From the cell containing the given text, extract its center point as (x, y) coordinate. 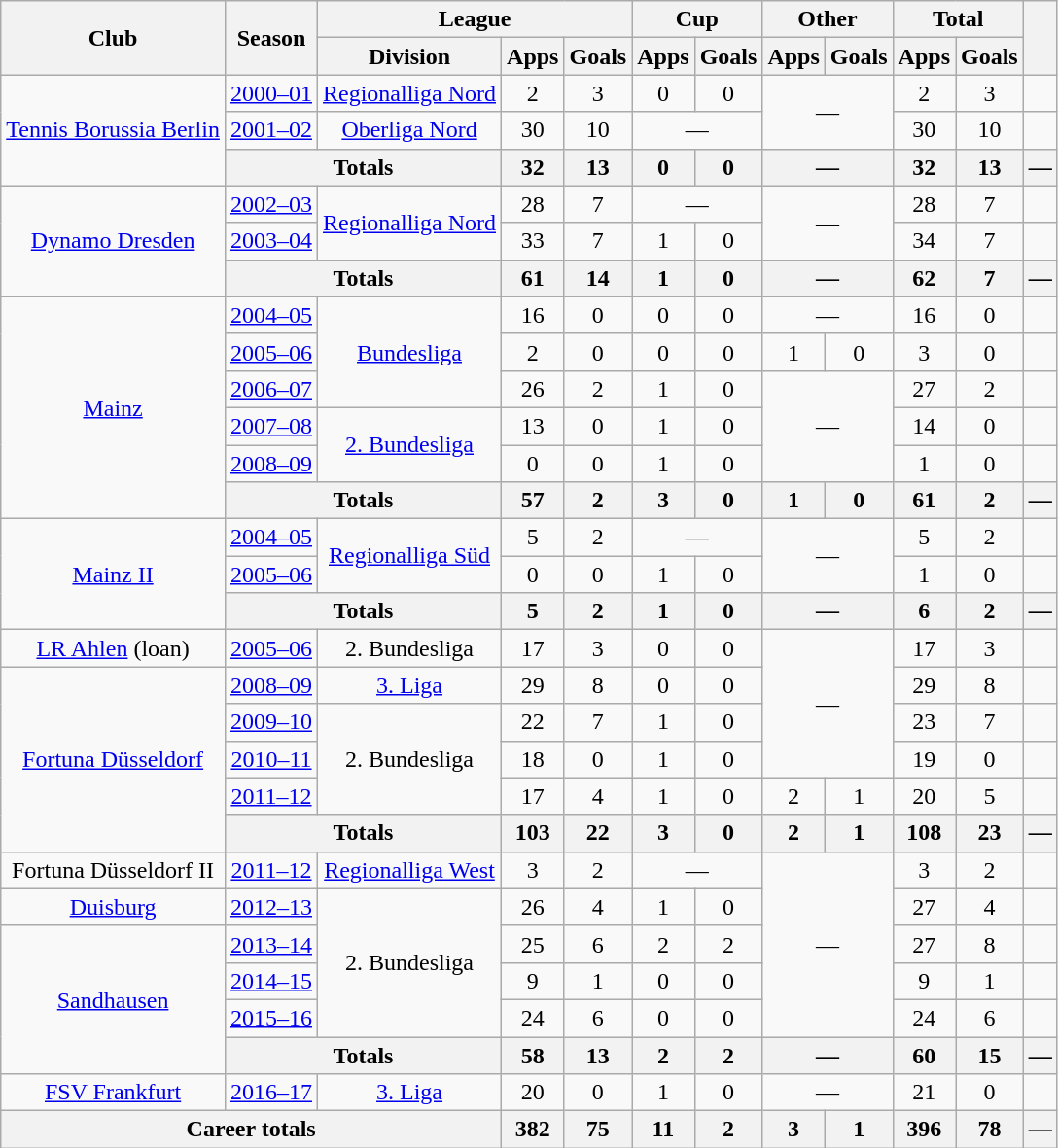
Oberliga Nord (410, 130)
58 (533, 1055)
2010–11 (270, 759)
2003–04 (270, 241)
11 (663, 1130)
15 (989, 1055)
33 (533, 241)
Mainz (113, 407)
2013–14 (270, 944)
2007–08 (270, 426)
Dynamo Dresden (113, 241)
2014–15 (270, 981)
108 (924, 833)
2009–10 (270, 722)
Regionalliga Süd (410, 556)
2016–17 (270, 1093)
2002–03 (270, 204)
396 (924, 1130)
Sandhausen (113, 999)
Regionalliga West (410, 870)
103 (533, 833)
Bundesliga (410, 352)
18 (533, 759)
Division (410, 56)
21 (924, 1093)
LR Ahlen (loan) (113, 648)
Fortuna Düsseldorf (113, 759)
75 (598, 1130)
Tennis Borussia Berlin (113, 130)
382 (533, 1130)
Mainz II (113, 574)
FSV Frankfurt (113, 1093)
34 (924, 241)
62 (924, 278)
Club (113, 38)
2001–02 (270, 130)
Other (828, 19)
Cup (697, 19)
Total (958, 19)
Season (270, 38)
19 (924, 759)
60 (924, 1055)
Career totals (251, 1130)
2000–01 (270, 93)
2006–07 (270, 389)
2012–13 (270, 907)
League (475, 19)
78 (989, 1130)
2015–16 (270, 1018)
Duisburg (113, 907)
57 (533, 501)
Fortuna Düsseldorf II (113, 870)
25 (533, 944)
